For the text-containing cell, return its midpoint in [x, y] coordinate format. 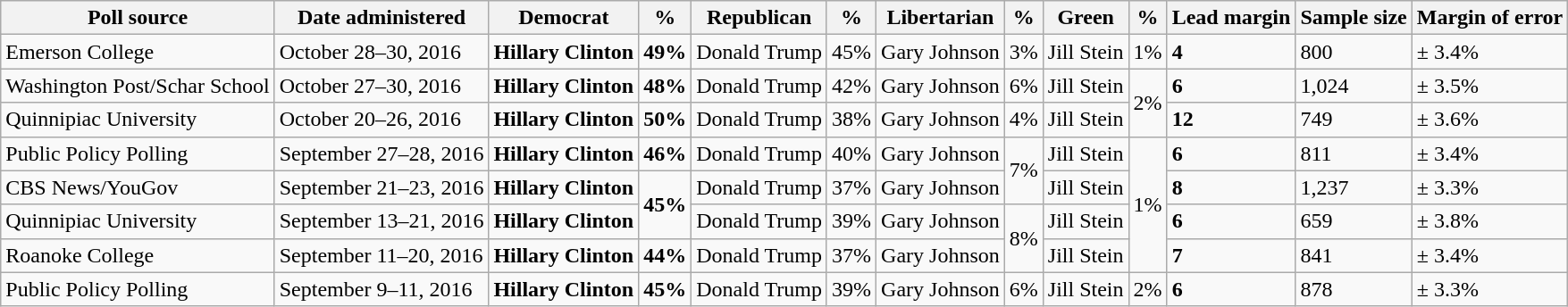
± 3.6% [1490, 120]
Republican [759, 18]
September 9–11, 2016 [382, 289]
Libertarian [941, 18]
811 [1354, 153]
38% [851, 120]
12 [1231, 120]
Emerson College [138, 52]
Democrat [564, 18]
Green [1086, 18]
September 21–23, 2016 [382, 187]
749 [1354, 120]
800 [1354, 52]
CBS News/YouGov [138, 187]
October 27–30, 2016 [382, 86]
Sample size [1354, 18]
49% [665, 52]
Roanoke College [138, 255]
Washington Post/Schar School [138, 86]
October 20–26, 2016 [382, 120]
878 [1354, 289]
Margin of error [1490, 18]
8% [1024, 238]
4 [1231, 52]
8 [1231, 187]
Date administered [382, 18]
841 [1354, 255]
September 27–28, 2016 [382, 153]
Poll source [138, 18]
46% [665, 153]
7% [1024, 170]
659 [1354, 221]
1,024 [1354, 86]
October 28–30, 2016 [382, 52]
± 3.8% [1490, 221]
September 13–21, 2016 [382, 221]
50% [665, 120]
7 [1231, 255]
3% [1024, 52]
1,237 [1354, 187]
September 11–20, 2016 [382, 255]
± 3.5% [1490, 86]
48% [665, 86]
44% [665, 255]
40% [851, 153]
Lead margin [1231, 18]
4% [1024, 120]
42% [851, 86]
